Scan for the cell matching the given text and deliver its [X, Y] coordinate at center. 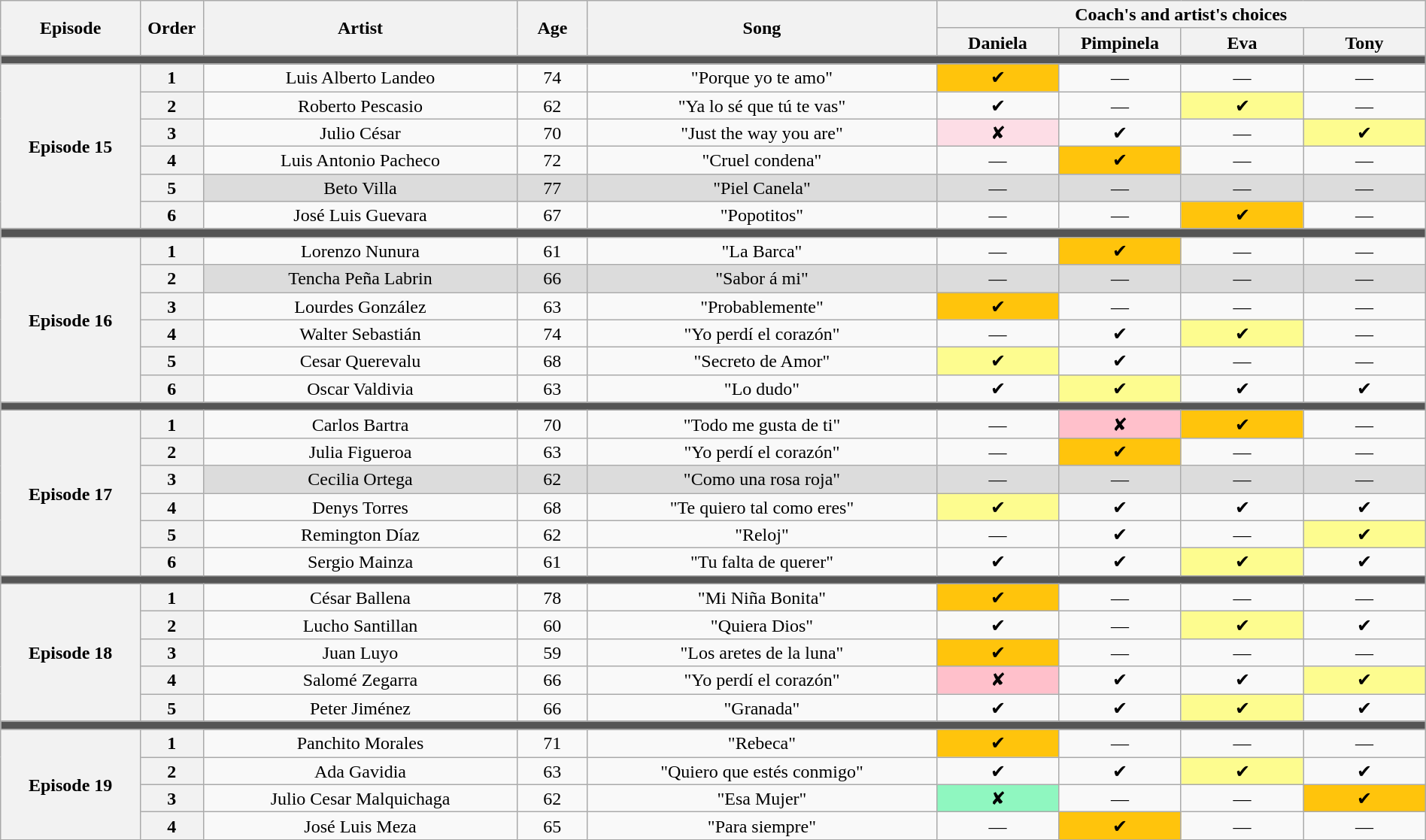
Tony [1364, 42]
Julio César [360, 132]
"Ya lo sé que tú te vas" [762, 105]
Walter Sebastián [360, 334]
"Esa Mujer" [762, 799]
Episode [71, 29]
"Reloj" [762, 534]
"Granada" [762, 707]
Episode 15 [71, 146]
"Piel Canela" [762, 188]
Age [552, 29]
"Quiero que estés conmigo" [762, 772]
"Mi Niña Bonita" [762, 597]
77 [552, 188]
78 [552, 597]
67 [552, 215]
Lorenzo Nunura [360, 251]
Order [171, 29]
"Rebeca" [762, 743]
Ada Gavidia [360, 772]
Salomé Zegarra [360, 680]
Eva [1242, 42]
"Te quiero tal como eres" [762, 507]
Lourdes González [360, 305]
"Sabor á mi" [762, 278]
Episode 17 [71, 493]
Oscar Valdivia [360, 388]
Pimpinela [1121, 42]
Tencha Peña Labrin [360, 278]
"Todo me gusta de ti" [762, 424]
Episode 16 [71, 319]
"Probablemente" [762, 305]
Roberto Pescasio [360, 105]
"Lo dudo" [762, 388]
"Porque yo te amo" [762, 78]
65 [552, 826]
Beto Villa [360, 188]
Luis Antonio Pacheco [360, 161]
Episode 18 [71, 653]
Episode 19 [71, 784]
71 [552, 743]
Sergio Mainza [360, 563]
"Como una rosa roja" [762, 480]
César Ballena [360, 597]
"Secreto de Amor" [762, 361]
72 [552, 161]
Carlos Bartra [360, 424]
59 [552, 653]
José Luis Meza [360, 826]
Remington Díaz [360, 534]
Cesar Querevalu [360, 361]
Artist [360, 29]
Peter Jiménez [360, 707]
"Para siempre" [762, 826]
"La Barca" [762, 251]
"Tu falta de querer" [762, 563]
Cecilia Ortega [360, 480]
José Luis Guevara [360, 215]
Song [762, 29]
Juan Luyo [360, 653]
Lucho Santillan [360, 626]
"Cruel condena" [762, 161]
Denys Torres [360, 507]
Luis Alberto Landeo [360, 78]
"Quiera Dios" [762, 626]
"Popotitos" [762, 215]
"Los aretes de la luna" [762, 653]
Daniela [997, 42]
Panchito Morales [360, 743]
Julio Cesar Malquichaga [360, 799]
Julia Figueroa [360, 451]
Coach's and artist's choices [1181, 15]
60 [552, 626]
"Just the way you are" [762, 132]
